From the cell containing the given text, extract its center point as (x, y) coordinate. 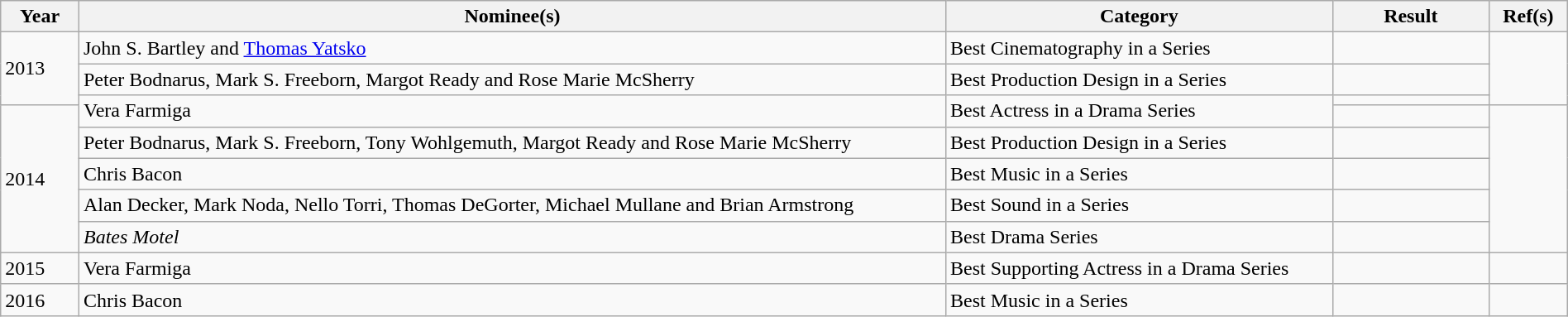
Peter Bodnarus, Mark S. Freeborn, Tony Wohlgemuth, Margot Ready and Rose Marie McSherry (512, 142)
Result (1411, 17)
Best Supporting Actress in a Drama Series (1140, 268)
2015 (40, 268)
Year (40, 17)
Bates Motel (512, 237)
2014 (40, 179)
Nominee(s) (512, 17)
Best Actress in a Drama Series (1140, 111)
Best Sound in a Series (1140, 205)
Best Drama Series (1140, 237)
Category (1140, 17)
Peter Bodnarus, Mark S. Freeborn, Margot Ready and Rose Marie McSherry (512, 79)
Ref(s) (1528, 17)
2013 (40, 68)
2016 (40, 300)
Alan Decker, Mark Noda, Nello Torri, Thomas DeGorter, Michael Mullane and Brian Armstrong (512, 205)
Best Cinematography in a Series (1140, 48)
John S. Bartley and Thomas Yatsko (512, 48)
